Capture the cell that displays the provided text and extract its [x, y] central coordinate. 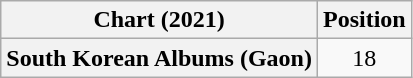
18 [364, 58]
South Korean Albums (Gaon) [160, 58]
Chart (2021) [160, 20]
Position [364, 20]
